Determine the [x, y] coordinate at the center of the cell enclosing the given text.  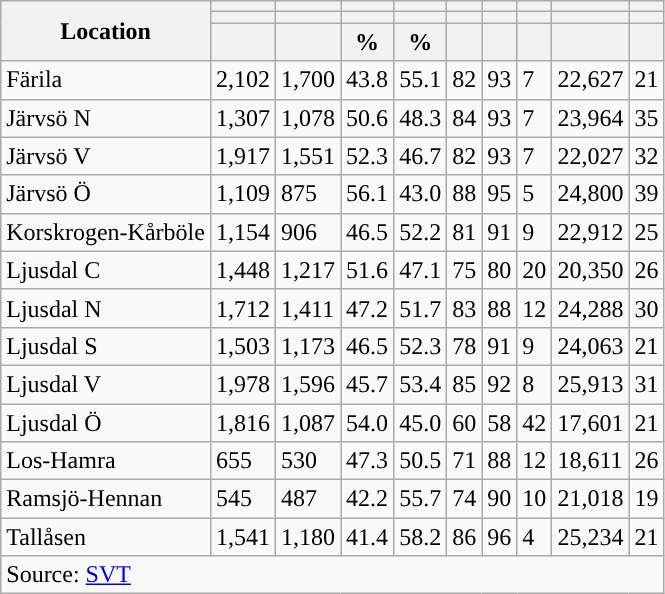
1,596 [308, 384]
25,913 [590, 384]
19 [646, 499]
1,307 [242, 118]
1,978 [242, 384]
Ljusdal Ö [106, 423]
22,912 [590, 232]
906 [308, 232]
55.7 [420, 499]
2,102 [242, 80]
60 [464, 423]
Location [106, 31]
Järvsö N [106, 118]
86 [464, 537]
39 [646, 194]
20,350 [590, 270]
Ljusdal N [106, 308]
487 [308, 499]
1,078 [308, 118]
78 [464, 346]
71 [464, 461]
51.6 [368, 270]
56.1 [368, 194]
95 [500, 194]
Los-Hamra [106, 461]
Ramsjö-Hennan [106, 499]
530 [308, 461]
54.0 [368, 423]
875 [308, 194]
1,503 [242, 346]
22,627 [590, 80]
1,411 [308, 308]
18,611 [590, 461]
1,180 [308, 537]
5 [534, 194]
Färila [106, 80]
1,541 [242, 537]
90 [500, 499]
53.4 [420, 384]
1,087 [308, 423]
1,700 [308, 80]
50.6 [368, 118]
58.2 [420, 537]
92 [500, 384]
51.7 [420, 308]
80 [500, 270]
1,448 [242, 270]
Ljusdal V [106, 384]
10 [534, 499]
Ljusdal C [106, 270]
43.0 [420, 194]
43.8 [368, 80]
24,800 [590, 194]
47.3 [368, 461]
1,173 [308, 346]
23,964 [590, 118]
25 [646, 232]
41.4 [368, 537]
17,601 [590, 423]
42.2 [368, 499]
24,288 [590, 308]
1,551 [308, 156]
22,027 [590, 156]
47.2 [368, 308]
Ljusdal S [106, 346]
84 [464, 118]
55.1 [420, 80]
75 [464, 270]
Järvsö Ö [106, 194]
8 [534, 384]
24,063 [590, 346]
96 [500, 537]
Järvsö V [106, 156]
74 [464, 499]
35 [646, 118]
21,018 [590, 499]
81 [464, 232]
545 [242, 499]
47.1 [420, 270]
Tallåsen [106, 537]
Source: SVT [332, 575]
1,154 [242, 232]
50.5 [420, 461]
31 [646, 384]
46.7 [420, 156]
85 [464, 384]
25,234 [590, 537]
1,109 [242, 194]
58 [500, 423]
4 [534, 537]
1,816 [242, 423]
45.0 [420, 423]
32 [646, 156]
52.2 [420, 232]
48.3 [420, 118]
655 [242, 461]
45.7 [368, 384]
42 [534, 423]
20 [534, 270]
1,712 [242, 308]
83 [464, 308]
30 [646, 308]
Korskrogen-Kårböle [106, 232]
1,217 [308, 270]
1,917 [242, 156]
